For the text-containing cell, return its midpoint in [x, y] coordinate format. 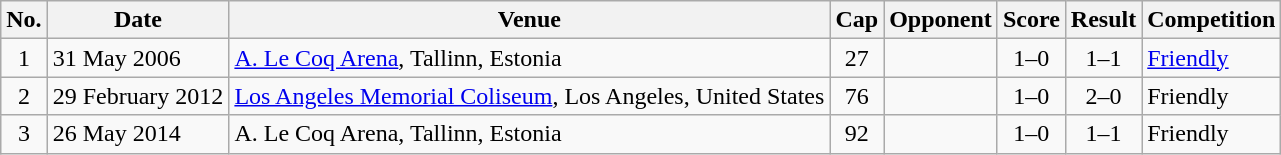
27 [857, 58]
Score [1031, 20]
31 May 2006 [138, 58]
29 February 2012 [138, 96]
Cap [857, 20]
Opponent [941, 20]
76 [857, 96]
2–0 [1103, 96]
Venue [530, 20]
Date [138, 20]
1 [24, 58]
No. [24, 20]
Competition [1212, 20]
2 [24, 96]
3 [24, 134]
Los Angeles Memorial Coliseum, Los Angeles, United States [530, 96]
26 May 2014 [138, 134]
92 [857, 134]
Result [1103, 20]
